Extract the [X, Y] coordinate from the center of the cell holding the provided text.  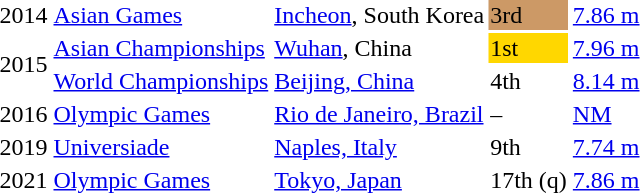
Beijing, China [380, 81]
World Championships [161, 81]
4th [529, 81]
– [529, 114]
1st [529, 48]
Olympic Games [161, 114]
Incheon, South Korea [380, 15]
Rio de Janeiro, Brazil [380, 114]
Universiade [161, 147]
9th [529, 147]
3rd [529, 15]
Naples, Italy [380, 147]
Wuhan, China [380, 48]
Asian Championships [161, 48]
Asian Games [161, 15]
